Identify which cell holds the provided text, then report its (x, y) central coordinate. 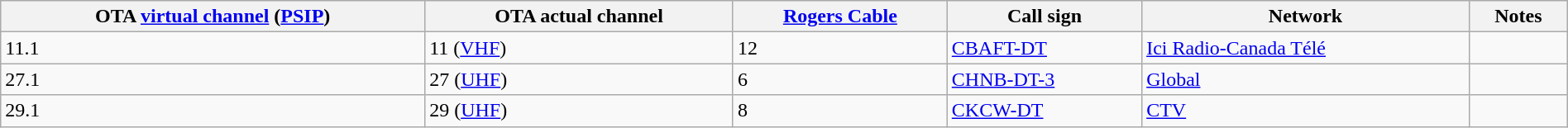
6 (840, 79)
11.1 (213, 48)
Network (1306, 17)
Global (1306, 79)
OTA actual channel (579, 17)
Rogers Cable (840, 17)
27 (UHF) (579, 79)
Ici Radio-Canada Télé (1306, 48)
11 (VHF) (579, 48)
29.1 (213, 111)
12 (840, 48)
27.1 (213, 79)
CHNB-DT-3 (1044, 79)
29 (UHF) (579, 111)
OTA virtual channel (PSIP) (213, 17)
8 (840, 111)
Notes (1518, 17)
CBAFT-DT (1044, 48)
Call sign (1044, 17)
CKCW-DT (1044, 111)
CTV (1306, 111)
